Detect which cell encompasses the target text, then output its (x, y) center coordinate. 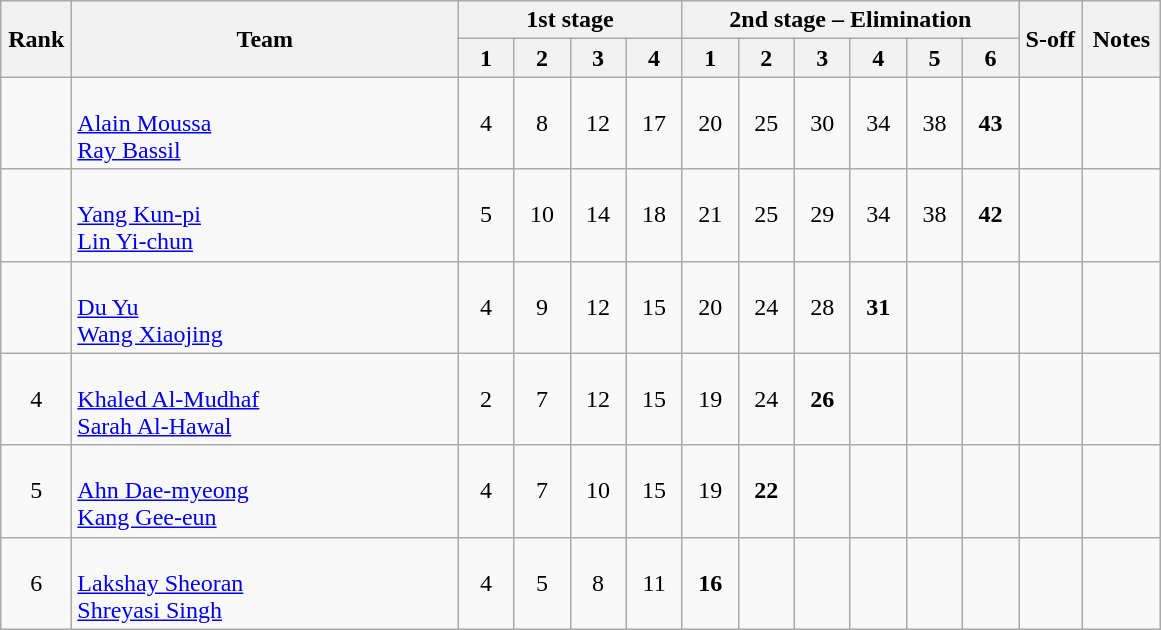
Team (265, 39)
17 (654, 123)
11 (654, 583)
Alain MoussaRay Bassil (265, 123)
2nd stage – Elimination (850, 20)
28 (822, 307)
S-off (1050, 39)
1st stage (570, 20)
16 (710, 583)
30 (822, 123)
Ahn Dae-myeongKang Gee-eun (265, 491)
9 (542, 307)
31 (878, 307)
Lakshay SheoranShreyasi Singh (265, 583)
22 (766, 491)
Yang Kun-piLin Yi-chun (265, 215)
Du YuWang Xiaojing (265, 307)
Khaled Al-MudhafSarah Al-Hawal (265, 399)
43 (990, 123)
14 (598, 215)
Notes (1122, 39)
42 (990, 215)
26 (822, 399)
18 (654, 215)
29 (822, 215)
Rank (36, 39)
21 (710, 215)
